Search for the cell housing the specified text and yield its [x, y] center coordinate. 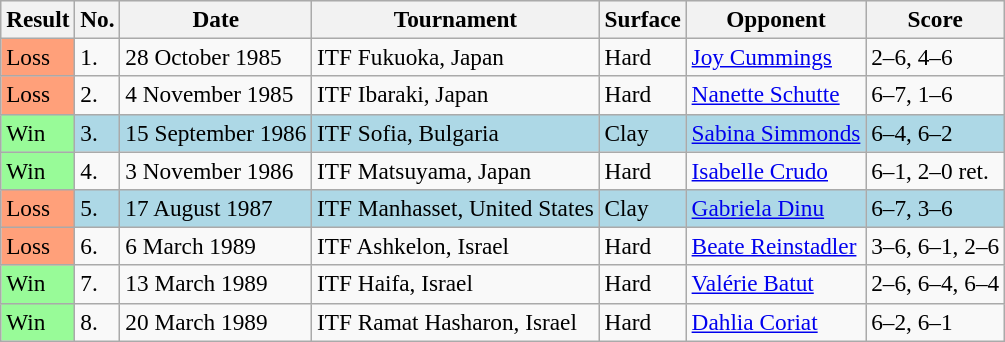
2–6, 4–6 [936, 57]
Opponent [776, 19]
2. [98, 95]
ITF Haifa, Israel [456, 284]
4. [98, 170]
6–7, 3–6 [936, 208]
ITF Ibaraki, Japan [456, 95]
ITF Fukuoka, Japan [456, 57]
ITF Ramat Hasharon, Israel [456, 322]
17 August 1987 [216, 208]
4 November 1985 [216, 95]
Sabina Simmonds [776, 133]
No. [98, 19]
8. [98, 322]
13 March 1989 [216, 284]
6–4, 6–2 [936, 133]
Joy Cummings [776, 57]
ITF Sofia, Bulgaria [456, 133]
Score [936, 19]
ITF Ashkelon, Israel [456, 246]
28 October 1985 [216, 57]
5. [98, 208]
3. [98, 133]
20 March 1989 [216, 322]
1. [98, 57]
Dahlia Coriat [776, 322]
Beate Reinstadler [776, 246]
6. [98, 246]
Date [216, 19]
Gabriela Dinu [776, 208]
Isabelle Crudo [776, 170]
Result [38, 19]
Nanette Schutte [776, 95]
6 March 1989 [216, 246]
7. [98, 284]
6–2, 6–1 [936, 322]
6–1, 2–0 ret. [936, 170]
Surface [642, 19]
ITF Manhasset, United States [456, 208]
Tournament [456, 19]
ITF Matsuyama, Japan [456, 170]
3–6, 6–1, 2–6 [936, 246]
15 September 1986 [216, 133]
Valérie Batut [776, 284]
6–7, 1–6 [936, 95]
3 November 1986 [216, 170]
2–6, 6–4, 6–4 [936, 284]
